Identify which cell holds the provided text, then report its [x, y] central coordinate. 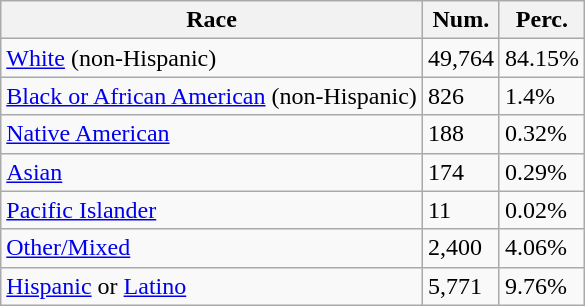
2,400 [460, 248]
5,771 [460, 286]
Pacific Islander [212, 210]
Black or African American (non-Hispanic) [212, 96]
White (non-Hispanic) [212, 58]
174 [460, 172]
0.32% [542, 134]
Hispanic or Latino [212, 286]
4.06% [542, 248]
Asian [212, 172]
9.76% [542, 286]
Native American [212, 134]
0.02% [542, 210]
11 [460, 210]
Other/Mixed [212, 248]
84.15% [542, 58]
1.4% [542, 96]
Num. [460, 20]
Perc. [542, 20]
0.29% [542, 172]
826 [460, 96]
49,764 [460, 58]
Race [212, 20]
188 [460, 134]
